Return (X, Y) of the center of cell containing provided text 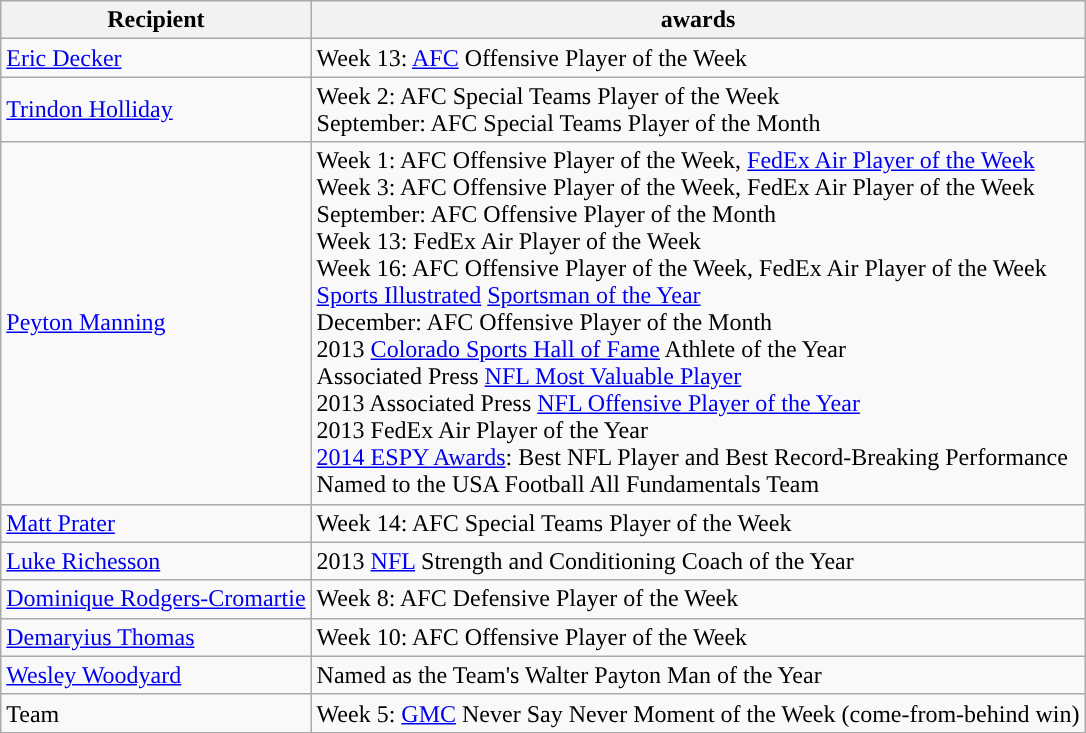
Week 14: AFC Special Teams Player of the Week (698, 523)
Week 8: AFC Defensive Player of the Week (698, 599)
Team (156, 713)
Luke Richesson (156, 561)
Wesley Woodyard (156, 675)
Trindon Holliday (156, 110)
Matt Prater (156, 523)
Demaryius Thomas (156, 637)
Recipient (156, 20)
2013 NFL Strength and Conditioning Coach of the Year (698, 561)
Week 10: AFC Offensive Player of the Week (698, 637)
Week 5: GMC Never Say Never Moment of the Week (come-from-behind win) (698, 713)
Dominique Rodgers-Cromartie (156, 599)
Week 2: AFC Special Teams Player of the WeekSeptember: AFC Special Teams Player of the Month (698, 110)
awards (698, 20)
Eric Decker (156, 58)
Peyton Manning (156, 323)
Week 13: AFC Offensive Player of the Week (698, 58)
Named as the Team's Walter Payton Man of the Year (698, 675)
